Detect which cell encompasses the target text, then output its [x, y] center coordinate. 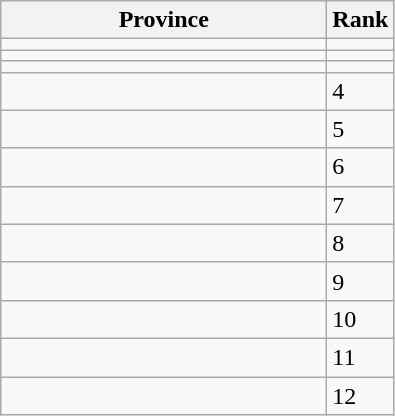
12 [360, 395]
4 [360, 91]
Rank [360, 20]
9 [360, 281]
10 [360, 319]
7 [360, 205]
11 [360, 357]
5 [360, 129]
6 [360, 167]
Province [164, 20]
8 [360, 243]
